Provide the [X, Y] coordinate of the cell's center where the given text is located.  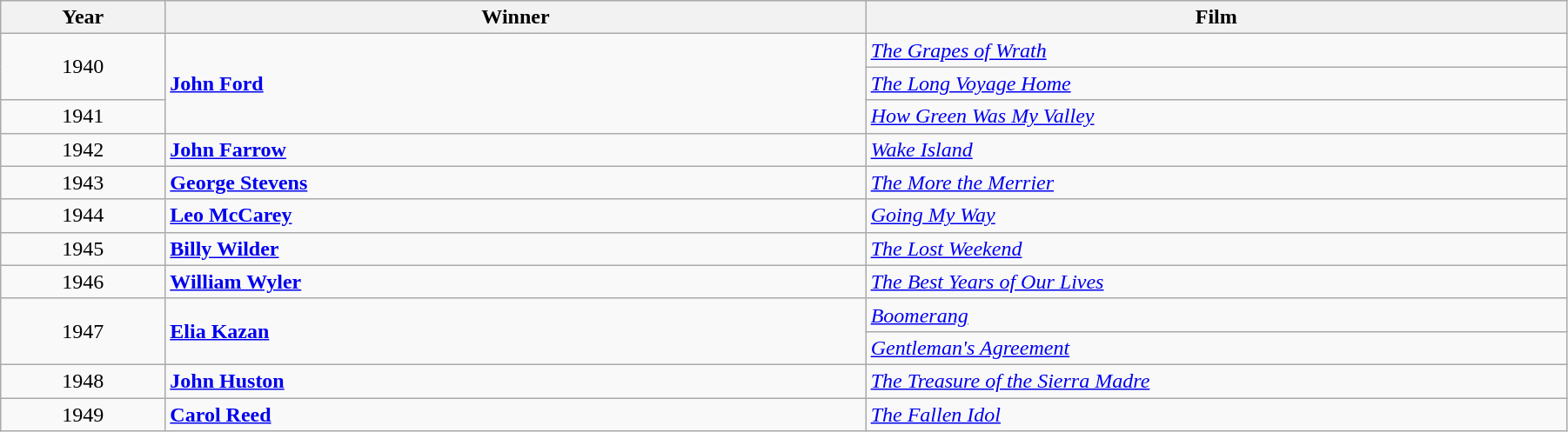
Year [84, 17]
The Grapes of Wrath [1216, 50]
Elia Kazan [515, 331]
Film [1216, 17]
1943 [84, 183]
1949 [84, 415]
Winner [515, 17]
Gentleman's Agreement [1216, 348]
John Ford [515, 83]
The Treasure of the Sierra Madre [1216, 381]
The Long Voyage Home [1216, 83]
The Best Years of Our Lives [1216, 282]
1948 [84, 381]
1947 [84, 331]
The Fallen Idol [1216, 415]
John Huston [515, 381]
1942 [84, 150]
The More the Merrier [1216, 183]
1940 [84, 67]
1945 [84, 249]
Going My Way [1216, 216]
Boomerang [1216, 315]
The Lost Weekend [1216, 249]
1941 [84, 116]
1944 [84, 216]
John Farrow [515, 150]
1946 [84, 282]
George Stevens [515, 183]
Billy Wilder [515, 249]
Leo McCarey [515, 216]
How Green Was My Valley [1216, 116]
Carol Reed [515, 415]
William Wyler [515, 282]
Wake Island [1216, 150]
